Return (x, y) of the center of cell containing provided text 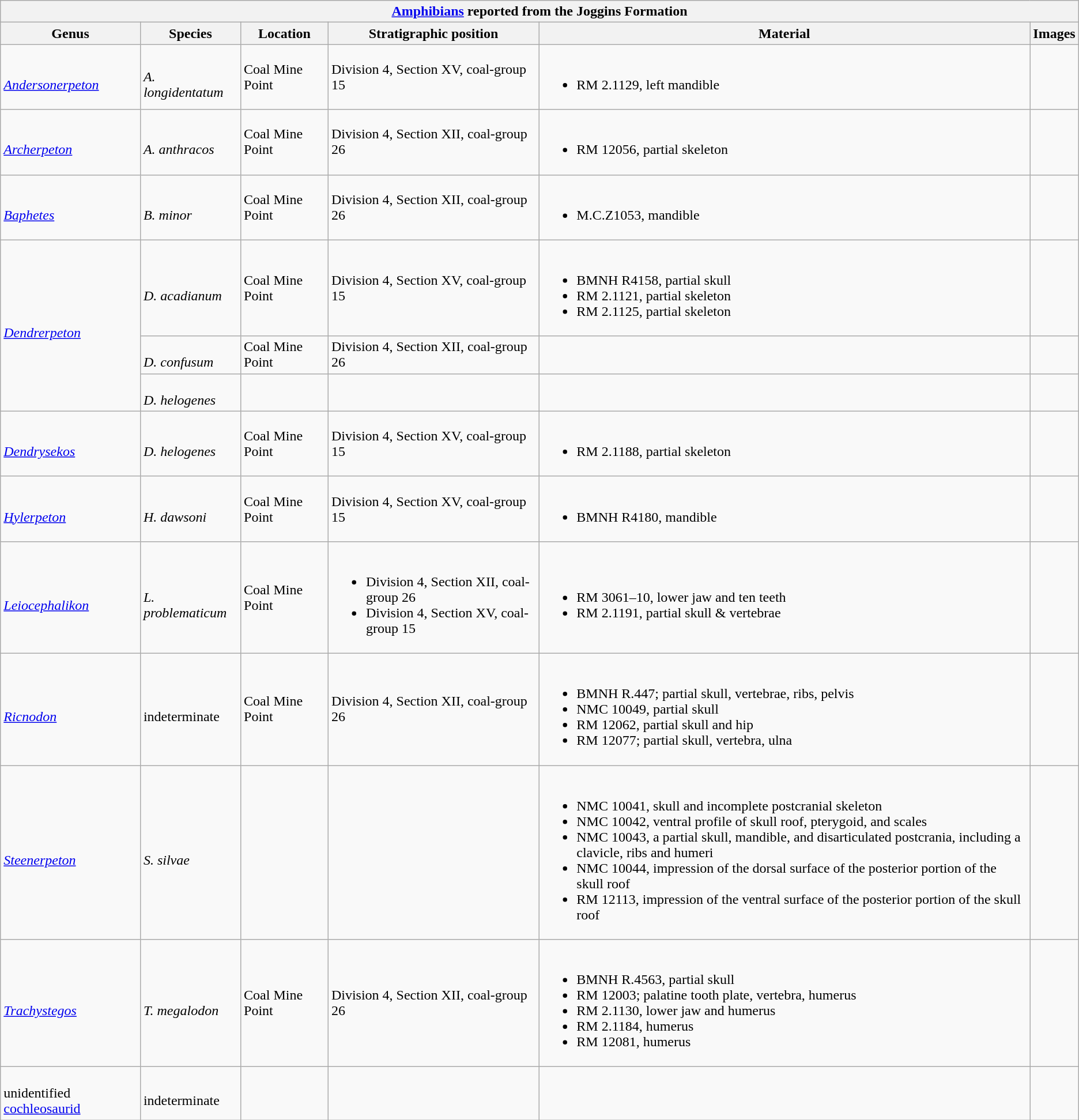
Dendrerpeton (70, 325)
Division 4, Section XII, coal-group 26Division 4, Section XV, coal-group 15 (433, 597)
Andersonerpeton (70, 77)
Trachystegos (70, 1003)
A. longidentatum (190, 77)
D. acadianum (190, 288)
Dendrysekos (70, 444)
unidentified cochleosaurid (70, 1093)
BMNH R.447; partial skull, vertebrae, ribs, pelvisNMC 10049, partial skullRM 12062, partial skull and hipRM 12077; partial skull, vertebra, ulna (784, 709)
BMNH R4180, mandible (784, 508)
B. minor (190, 208)
RM 12056, partial skeleton (784, 142)
Genus (70, 33)
Archerpeton (70, 142)
D. confusum (190, 355)
L. problematicum (190, 597)
H. dawsoni (190, 508)
Location (285, 33)
BMNH R4158, partial skullRM 2.1121, partial skeletonRM 2.1125, partial skeleton (784, 288)
Baphetes (70, 208)
Species (190, 33)
RM 2.1188, partial skeleton (784, 444)
Steenerpeton (70, 853)
Ricnodon (70, 709)
Leiocephalikon (70, 597)
A. anthracos (190, 142)
M.C.Z1053, mandible (784, 208)
BMNH R.4563, partial skullRM 12003; palatine tooth plate, vertebra, humerusRM 2.1130, lower jaw and humerusRM 2.1184, humerusRM 12081, humerus (784, 1003)
S. silvae (190, 853)
RM 2.1129, left mandible (784, 77)
Amphibians reported from the Joggins Formation (539, 12)
Material (784, 33)
Stratigraphic position (433, 33)
T. megalodon (190, 1003)
RM 3061–10, lower jaw and ten teethRM 2.1191, partial skull & vertebrae (784, 597)
Images (1054, 33)
Hylerpeton (70, 508)
